Return [X, Y] of the center of cell containing provided text 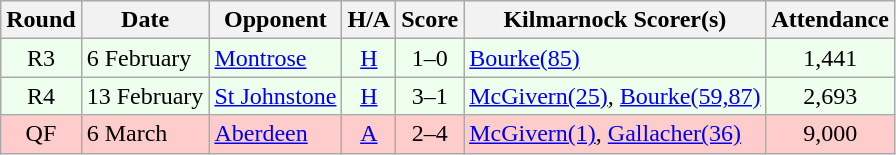
3–1 [430, 96]
R3 [41, 58]
QF [41, 134]
13 February [145, 96]
Bourke(85) [615, 58]
Montrose [276, 58]
6 February [145, 58]
Score [430, 20]
6 March [145, 134]
9,000 [830, 134]
2–4 [430, 134]
A [369, 134]
Kilmarnock Scorer(s) [615, 20]
2,693 [830, 96]
McGivern(25), Bourke(59,87) [615, 96]
Aberdeen [276, 134]
Opponent [276, 20]
Round [41, 20]
St Johnstone [276, 96]
H/A [369, 20]
Attendance [830, 20]
1,441 [830, 58]
Date [145, 20]
McGivern(1), Gallacher(36) [615, 134]
1–0 [430, 58]
R4 [41, 96]
